Output the (X, Y) coordinate of the center of the cell containing the given text.  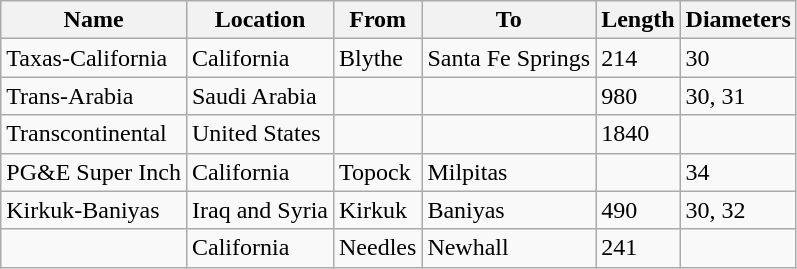
Location (260, 20)
Newhall (509, 248)
Iraq and Syria (260, 210)
Length (638, 20)
Trans-Arabia (94, 96)
Baniyas (509, 210)
30, 32 (738, 210)
1840 (638, 134)
490 (638, 210)
Blythe (377, 58)
Transcontinental (94, 134)
241 (638, 248)
Name (94, 20)
Needles (377, 248)
To (509, 20)
34 (738, 172)
Diameters (738, 20)
Taxas-California (94, 58)
From (377, 20)
30, 31 (738, 96)
Kirkuk-Baniyas (94, 210)
Kirkuk (377, 210)
980 (638, 96)
Saudi Arabia (260, 96)
United States (260, 134)
Milpitas (509, 172)
214 (638, 58)
30 (738, 58)
Topock (377, 172)
Santa Fe Springs (509, 58)
PG&E Super Inch (94, 172)
